Extract the [X, Y] coordinate from the center of the cell holding the provided text.  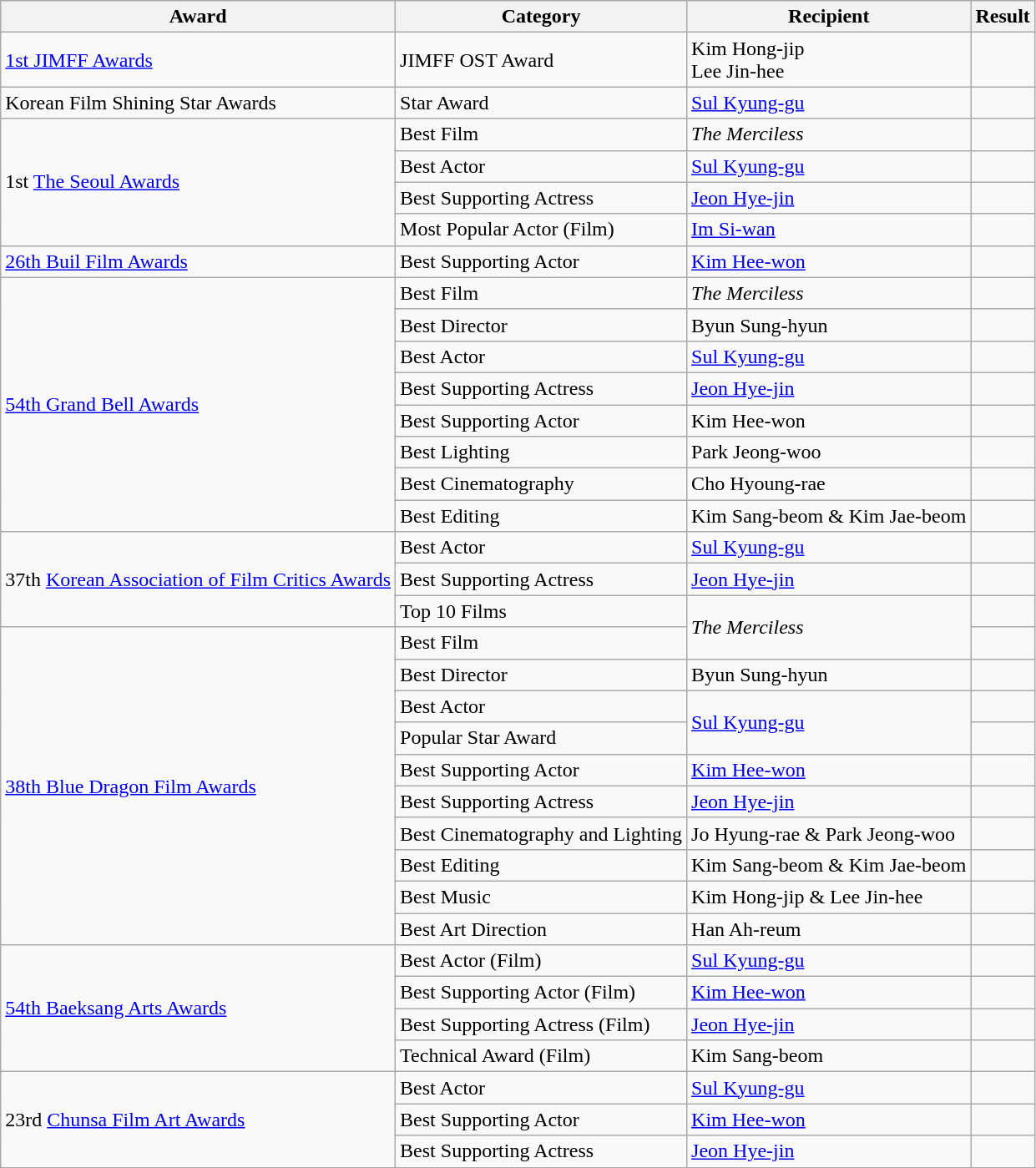
Park Jeong-woo [829, 453]
1st The Seoul Awards [199, 182]
38th Blue Dragon Film Awards [199, 786]
Category [541, 17]
Kim Hong-jip & Lee Jin-hee [829, 897]
Best Cinematography and Lighting [541, 833]
Best Lighting [541, 453]
Best Supporting Actor (Film) [541, 993]
Im Si-wan [829, 230]
1st JIMFF Awards [199, 60]
Result [1003, 17]
Recipient [829, 17]
Most Popular Actor (Film) [541, 230]
Technical Award (Film) [541, 1056]
37th Korean Association of Film Critics Awards [199, 579]
Kim Sang-beom [829, 1056]
Han Ah-reum [829, 929]
Cho Hyoung-rae [829, 484]
Best Supporting Actress (Film) [541, 1024]
Best Music [541, 897]
JIMFF OST Award [541, 60]
54th Baeksang Arts Awards [199, 1009]
Top 10 Films [541, 611]
54th Grand Bell Awards [199, 404]
Star Award [541, 103]
Popular Star Award [541, 738]
Jo Hyung-rae & Park Jeong-woo [829, 833]
Best Actor (Film) [541, 961]
26th Buil Film Awards [199, 261]
Award [199, 17]
Korean Film Shining Star Awards [199, 103]
Best Cinematography [541, 484]
Best Art Direction [541, 929]
Kim Hong-jipLee Jin-hee [829, 60]
23rd Chunsa Film Art Awards [199, 1120]
